Determine the [X, Y] coordinate at the center of the cell enclosing the given text.  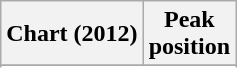
Peakposition [189, 34]
Chart (2012) [72, 34]
